Output the [x, y] coordinate of the center of the cell containing the given text.  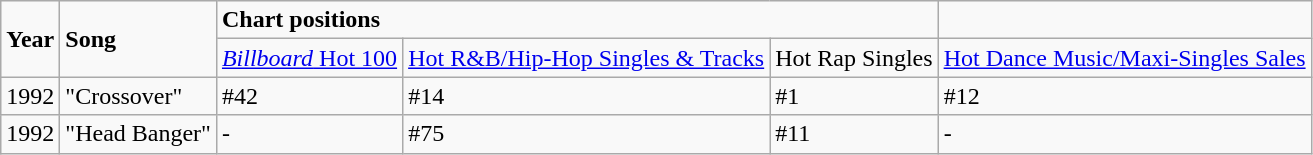
#1 [854, 96]
Year [30, 39]
"Crossover" [138, 96]
#75 [586, 134]
Song [138, 39]
#14 [586, 96]
Billboard Hot 100 [309, 58]
Hot Dance Music/Maxi-Singles Sales [1124, 58]
#42 [309, 96]
Hot Rap Singles [854, 58]
"Head Banger" [138, 134]
Hot R&B/Hip-Hop Singles & Tracks [586, 58]
#11 [854, 134]
Chart positions [577, 20]
#12 [1124, 96]
